Provide the (x, y) coordinate of the cell's center where the given text is located.  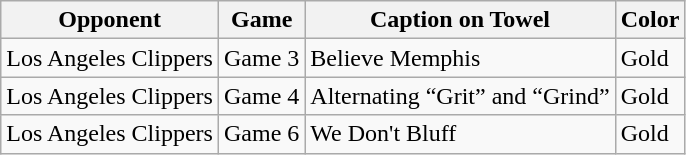
Believe Memphis (460, 58)
Color (650, 20)
Game 4 (261, 96)
Game 3 (261, 58)
Game (261, 20)
Opponent (110, 20)
Game 6 (261, 134)
Caption on Towel (460, 20)
Alternating “Grit” and “Grind” (460, 96)
We Don't Bluff (460, 134)
